Return the (X, Y) coordinate for the center point of the cell that contains the specified text.  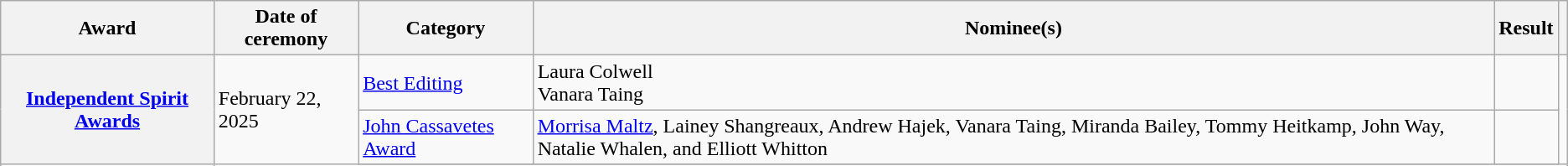
Award (107, 29)
Result (1526, 29)
February 22, 2025 (286, 110)
John Cassavetes Award (446, 137)
Morrisa Maltz, Lainey Shangreaux, Andrew Hajek, Vanara Taing, Miranda Bailey, Tommy Heitkamp, John Way, Natalie Whalen, and Elliott Whitton (1014, 137)
Best Editing (446, 82)
Laura ColwellVanara Taing (1014, 82)
Nominee(s) (1014, 29)
Date of ceremony (286, 29)
Category (446, 29)
Independent Spirit Awards (107, 110)
